Output the (x, y) coordinate of the center of the cell containing the given text.  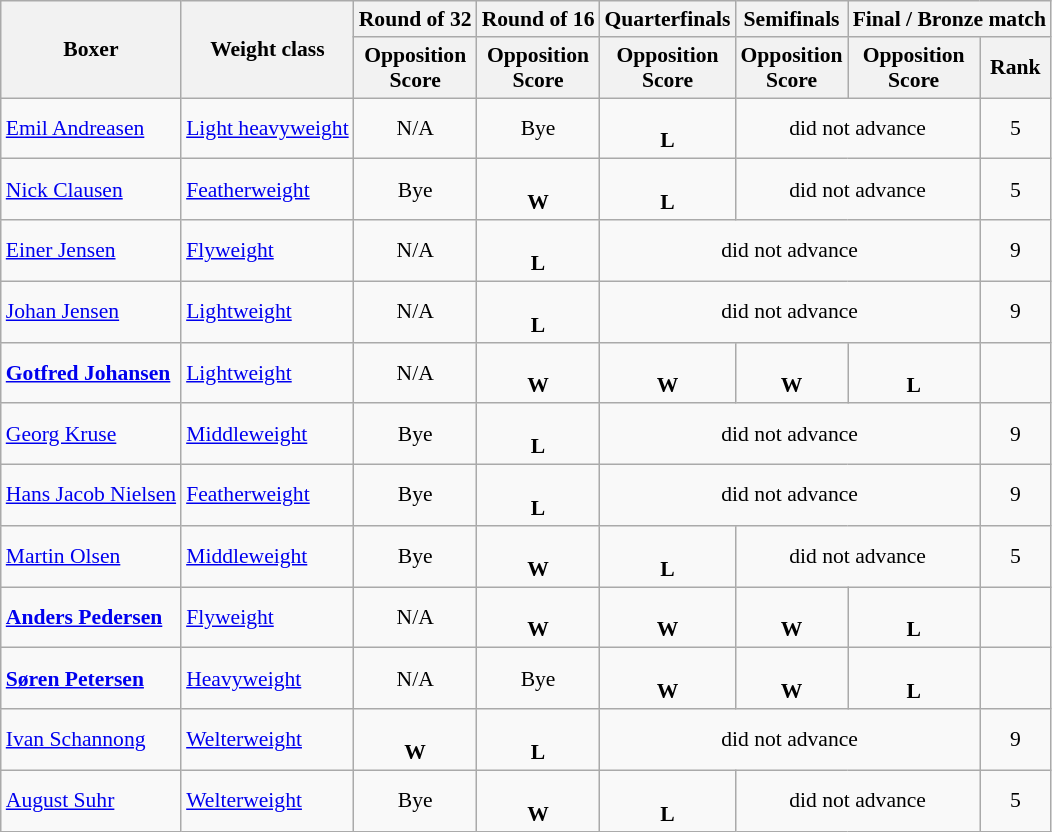
Boxer (91, 50)
Rank (1016, 68)
Semifinals (792, 19)
Søren Petersen (91, 678)
Anders Pedersen (91, 618)
Round of 16 (538, 19)
Quarterfinals (667, 19)
Einer Jensen (91, 250)
Johan Jensen (91, 312)
Round of 32 (416, 19)
Nick Clausen (91, 190)
Light heavyweight (268, 128)
Martin Olsen (91, 556)
Hans Jacob Nielsen (91, 496)
Georg Kruse (91, 434)
Gotfred Johansen (91, 372)
Heavyweight (268, 678)
August Suhr (91, 800)
Final / Bronze match (950, 19)
Weight class (268, 50)
Emil Andreasen (91, 128)
Ivan Schannong (91, 740)
